Return the (X, Y) coordinate for the center point of the cell that contains the specified text.  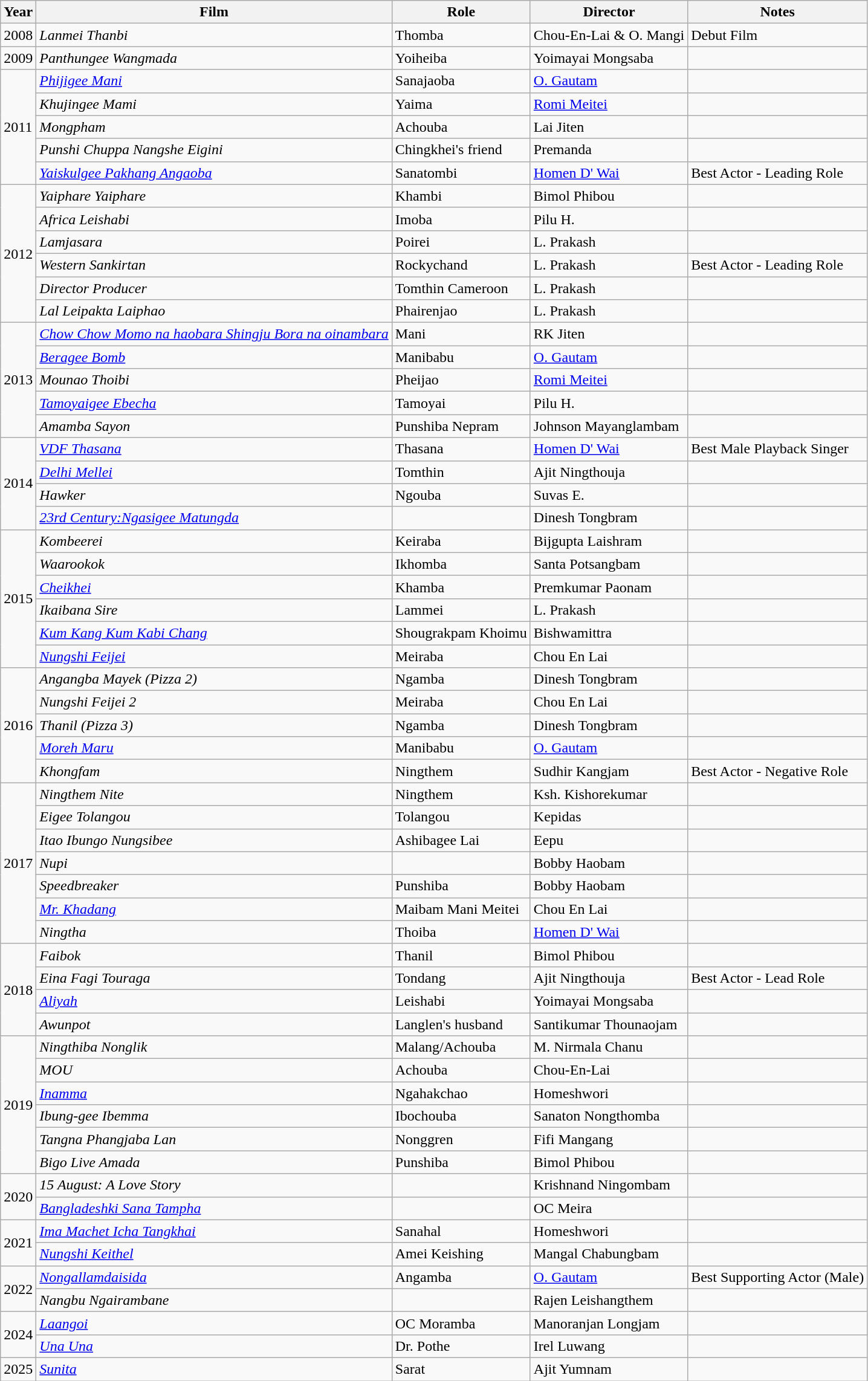
Leishabi (461, 1001)
Sudhir Kangjam (609, 771)
Fifi Mangang (609, 1139)
OC Meira (609, 1208)
Bangladeshki Sana Tampha (214, 1208)
Ngahakchao (461, 1093)
Malang/Achouba (461, 1047)
Premanda (609, 150)
Debut Film (777, 35)
Khujingee Mami (214, 104)
Role (461, 12)
Tondang (461, 978)
Mani (461, 334)
Ibung-gee Ibemma (214, 1116)
Lammei (461, 610)
Director (609, 12)
Chou-En-Lai & O. Mangi (609, 35)
Pheijao (461, 380)
15 August: A Love Story (214, 1185)
Waarookok (214, 564)
Thoiba (461, 932)
Eigee Tolangou (214, 817)
Sanaton Nongthomba (609, 1116)
Imoba (461, 219)
2009 (18, 58)
Sanatombi (461, 173)
Yaiskulgee Pakhang Angaoba (214, 173)
VDF Thasana (214, 449)
Beragee Bomb (214, 357)
Sanahal (461, 1231)
Mounao Thoibi (214, 380)
Una Una (214, 1346)
Ningthem Nite (214, 794)
Angamba (461, 1277)
Keiraba (461, 541)
Ngouba (461, 495)
Laangoi (214, 1323)
RK Jiten (609, 334)
Bijgupta Laishram (609, 541)
2008 (18, 35)
Moreh Maru (214, 748)
Best Supporting Actor (Male) (777, 1277)
Tamoyaigee Ebecha (214, 403)
Best Actor - Lead Role (777, 978)
Hawker (214, 495)
Lal Leipakta Laiphao (214, 311)
M. Nirmala Chanu (609, 1047)
Ikhomba (461, 564)
Khamba (461, 587)
Yaiphare Yaiphare (214, 196)
Nupi (214, 863)
Kepidas (609, 817)
Phairenjao (461, 311)
Lai Jiten (609, 127)
Thanil (Pizza 3) (214, 725)
Nungshi Feijei (214, 656)
Film (214, 12)
Suvas E. (609, 495)
Director Producer (214, 288)
Ningtha (214, 932)
MOU (214, 1070)
Irel Luwang (609, 1346)
Chou-En-Lai (609, 1070)
2025 (18, 1369)
23rd Century:Ngasigee Matungda (214, 518)
Faibok (214, 955)
Ksh. Kishorekumar (609, 794)
Ajit Yumnam (609, 1369)
2013 (18, 380)
Nangbu Ngairambane (214, 1300)
Chow Chow Momo na haobara Shingju Bora na oinambara (214, 334)
Santikumar Thounaojam (609, 1024)
Delhi Mellei (214, 472)
Johnson Mayanglambam (609, 426)
Phijigee Mani (214, 81)
Thomba (461, 35)
Ikaibana Sire (214, 610)
2024 (18, 1334)
Mangal Chabungbam (609, 1254)
Tangna Phangjaba Lan (214, 1139)
Ningthiba Nonglik (214, 1047)
Yaima (461, 104)
2011 (18, 127)
Nungshi Feijei 2 (214, 702)
Khambi (461, 196)
2015 (18, 598)
Ima Machet Icha Tangkhai (214, 1231)
Rockychand (461, 265)
Sanajaoba (461, 81)
Speedbreaker (214, 886)
Bigo Live Amada (214, 1162)
Shougrakpam Khoimu (461, 633)
Nonggren (461, 1139)
Nungshi Keithel (214, 1254)
Ibochouba (461, 1116)
Tolangou (461, 817)
Itao Ibungo Nungsibee (214, 840)
Thanil (461, 955)
Sarat (461, 1369)
Panthungee Wangmada (214, 58)
Western Sankirtan (214, 265)
Khongfam (214, 771)
Tomthin (461, 472)
Kum Kang Kum Kabi Chang (214, 633)
Sunita (214, 1369)
Santa Potsangbam (609, 564)
Lamjasara (214, 242)
2017 (18, 863)
Kombeerei (214, 541)
2019 (18, 1105)
Poirei (461, 242)
Eepu (609, 840)
Notes (777, 12)
Eina Fagi Touraga (214, 978)
Punshi Chuppa Nangshe Eigini (214, 150)
Year (18, 12)
Punshiba Nepram (461, 426)
Tomthin Cameroon (461, 288)
Dr. Pothe (461, 1346)
Cheikhei (214, 587)
Yoiheiba (461, 58)
Bishwamittra (609, 633)
2018 (18, 989)
Inamma (214, 1093)
Lanmei Thanbi (214, 35)
Maibam Mani Meitei (461, 909)
OC Moramba (461, 1323)
Amei Keishing (461, 1254)
Premkumar Paonam (609, 587)
Rajen Leishangthem (609, 1300)
2012 (18, 253)
Tamoyai (461, 403)
Manoranjan Longjam (609, 1323)
2014 (18, 484)
Ashibagee Lai (461, 840)
2020 (18, 1197)
Nongallamdaisida (214, 1277)
Angangba Mayek (Pizza 2) (214, 679)
2016 (18, 725)
Langlen's husband (461, 1024)
Awunpot (214, 1024)
Krishnand Ningombam (609, 1185)
Mongpham (214, 127)
Best Male Playback Singer (777, 449)
Chingkhei's friend (461, 150)
2021 (18, 1243)
Mr. Khadang (214, 909)
2022 (18, 1289)
Thasana (461, 449)
Africa Leishabi (214, 219)
Aliyah (214, 1001)
Amamba Sayon (214, 426)
Best Actor - Negative Role (777, 771)
